Pinpoint the cell where the given text exists, returning its [X, Y] midpoint coordinate. 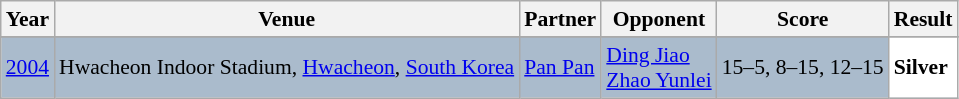
15–5, 8–15, 12–15 [803, 68]
Hwacheon Indoor Stadium, Hwacheon, South Korea [286, 68]
Score [803, 19]
Pan Pan [560, 68]
Silver [924, 68]
2004 [28, 68]
Venue [286, 19]
Year [28, 19]
Ding Jiao Zhao Yunlei [658, 68]
Result [924, 19]
Partner [560, 19]
Opponent [658, 19]
